Pinpoint the cell where the given text exists, returning its (x, y) midpoint coordinate. 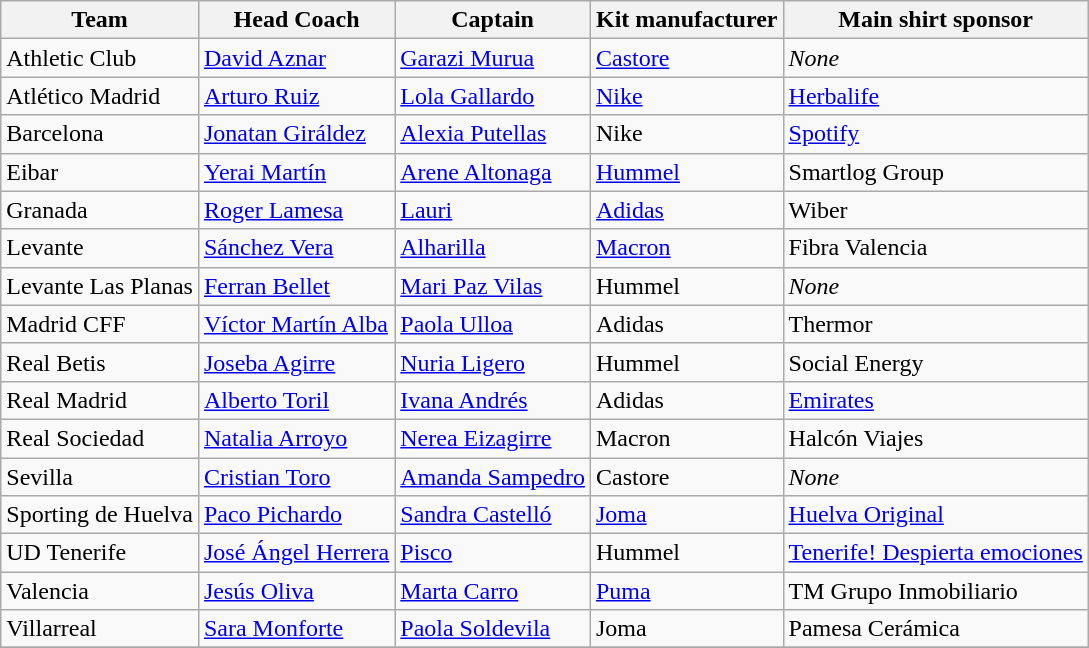
Tenerife! Despierta emociones (936, 553)
Puma (686, 591)
Lauri (493, 210)
TM Grupo Inmobiliario (936, 591)
Arturo Ruiz (296, 96)
Roger Lamesa (296, 210)
Halcón Viajes (936, 438)
Garazi Murua (493, 58)
Barcelona (100, 134)
Herbalife (936, 96)
Madrid CFF (100, 324)
Head Coach (296, 20)
Nuria Ligero (493, 362)
Wiber (936, 210)
Real Sociedad (100, 438)
Cristian Toro (296, 477)
Lola Gallardo (493, 96)
Social Energy (936, 362)
Alberto Toril (296, 400)
Levante Las Planas (100, 286)
Joseba Agirre (296, 362)
Paola Ulloa (493, 324)
Paola Soldevila (493, 629)
Emirates (936, 400)
UD Tenerife (100, 553)
Pisco (493, 553)
Víctor Martín Alba (296, 324)
Mari Paz Vilas (493, 286)
Ferran Bellet (296, 286)
Pamesa Cerámica (936, 629)
Atlético Madrid (100, 96)
Jonatan Giráldez (296, 134)
Kit manufacturer (686, 20)
Alharilla (493, 248)
Main shirt sponsor (936, 20)
Ivana Andrés (493, 400)
Sara Monforte (296, 629)
Valencia (100, 591)
Sánchez Vera (296, 248)
Sandra Castelló (493, 515)
Spotify (936, 134)
Real Betis (100, 362)
Huelva Original (936, 515)
Real Madrid (100, 400)
Fibra Valencia (936, 248)
Team (100, 20)
Smartlog Group (936, 172)
Arene Altonaga (493, 172)
Alexia Putellas (493, 134)
José Ángel Herrera (296, 553)
Granada (100, 210)
Natalia Arroyo (296, 438)
Nerea Eizagirre (493, 438)
Marta Carro (493, 591)
Sevilla (100, 477)
Captain (493, 20)
Villarreal (100, 629)
Thermor (936, 324)
Athletic Club (100, 58)
David Aznar (296, 58)
Eibar (100, 172)
Sporting de Huelva (100, 515)
Amanda Sampedro (493, 477)
Yerai Martín (296, 172)
Jesús Oliva (296, 591)
Levante (100, 248)
Paco Pichardo (296, 515)
